Pinpoint the cell where the given text exists, returning its (X, Y) midpoint coordinate. 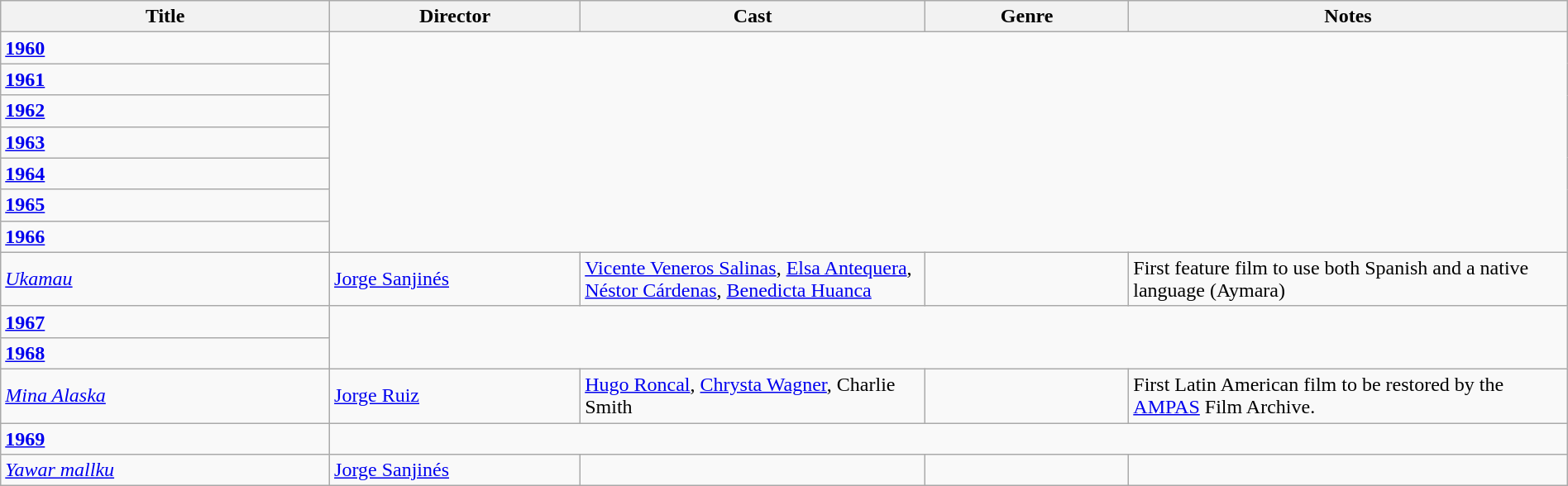
Ukamau (165, 279)
Cast (753, 17)
1965 (165, 205)
Mina Alaska (165, 395)
1964 (165, 174)
Vicente Veneros Salinas, Elsa Antequera, Néstor Cárdenas, Benedicta Huanca (753, 279)
1969 (165, 439)
1967 (165, 322)
Jorge Ruiz (455, 395)
First feature film to use both Spanish and a native language (Aymara) (1348, 279)
Yawar mallku (165, 470)
1963 (165, 142)
1968 (165, 353)
1966 (165, 236)
1961 (165, 79)
1960 (165, 48)
Genre (1026, 17)
Director (455, 17)
Notes (1348, 17)
First Latin American film to be restored by the AMPAS Film Archive. (1348, 395)
Hugo Roncal, Chrysta Wagner, Charlie Smith (753, 395)
1962 (165, 111)
Title (165, 17)
